For the text-containing cell, return its midpoint in [X, Y] coordinate format. 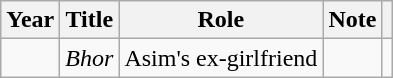
Year [30, 20]
Role [221, 20]
Note [352, 20]
Bhor [90, 58]
Title [90, 20]
Asim's ex-girlfriend [221, 58]
